Provide the (x, y) coordinate of the cell's center where the given text is located.  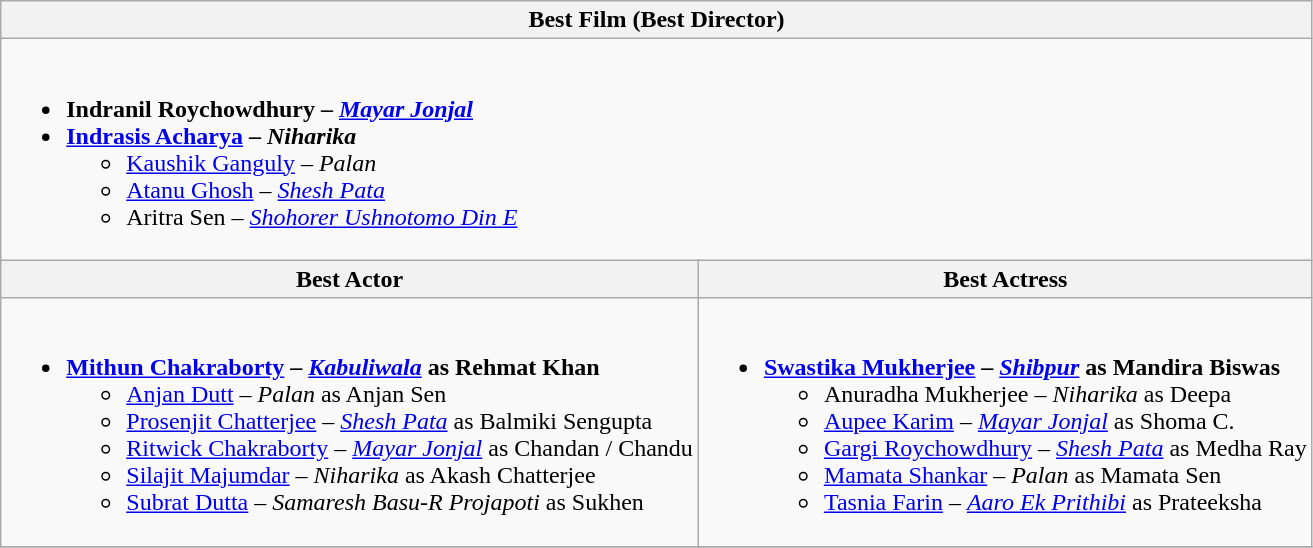
Best Actress (1005, 279)
Best Film (Best Director) (657, 20)
Indranil Roychowdhury – Mayar JonjalIndrasis Acharya – NiharikaKaushik Ganguly – PalanAtanu Ghosh – Shesh PataAritra Sen – Shohorer Ushnotomo Din E (657, 150)
Best Actor (350, 279)
